Return the (X, Y) coordinate for the center point of the cell that contains the specified text.  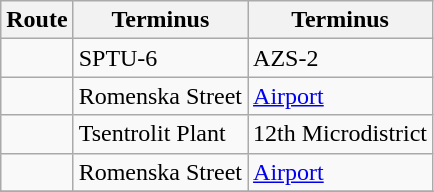
Tsentrolit Plant (160, 134)
Route (37, 20)
12th Microdistrict (340, 134)
SPTU-6 (160, 58)
AZS-2 (340, 58)
